Locate the cell with the specified text and output its (X, Y) center coordinate. 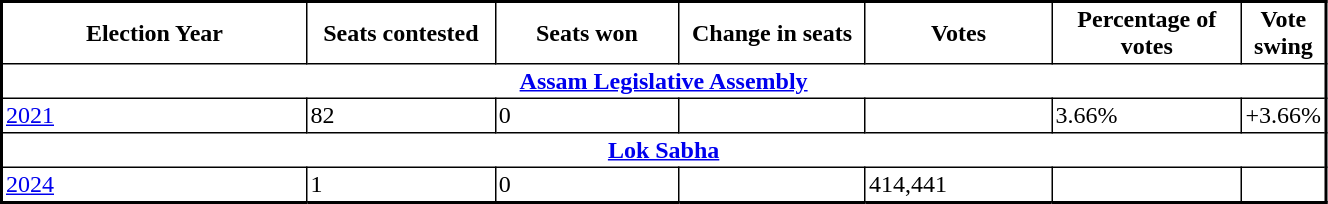
414,441 (958, 184)
+3.66% (1284, 115)
82 (401, 115)
2021 (154, 115)
2024 (154, 184)
1 (401, 184)
3.66% (1147, 115)
Percentage of votes (1147, 33)
Seats contested (401, 33)
Change in seats (772, 33)
Votes (958, 33)
Lok Sabha (664, 150)
Vote swing (1284, 33)
Assam Legislative Assembly (664, 81)
Election Year (154, 33)
Seats won (587, 33)
